Determine the (X, Y) coordinate at the center of the cell enclosing the given text.  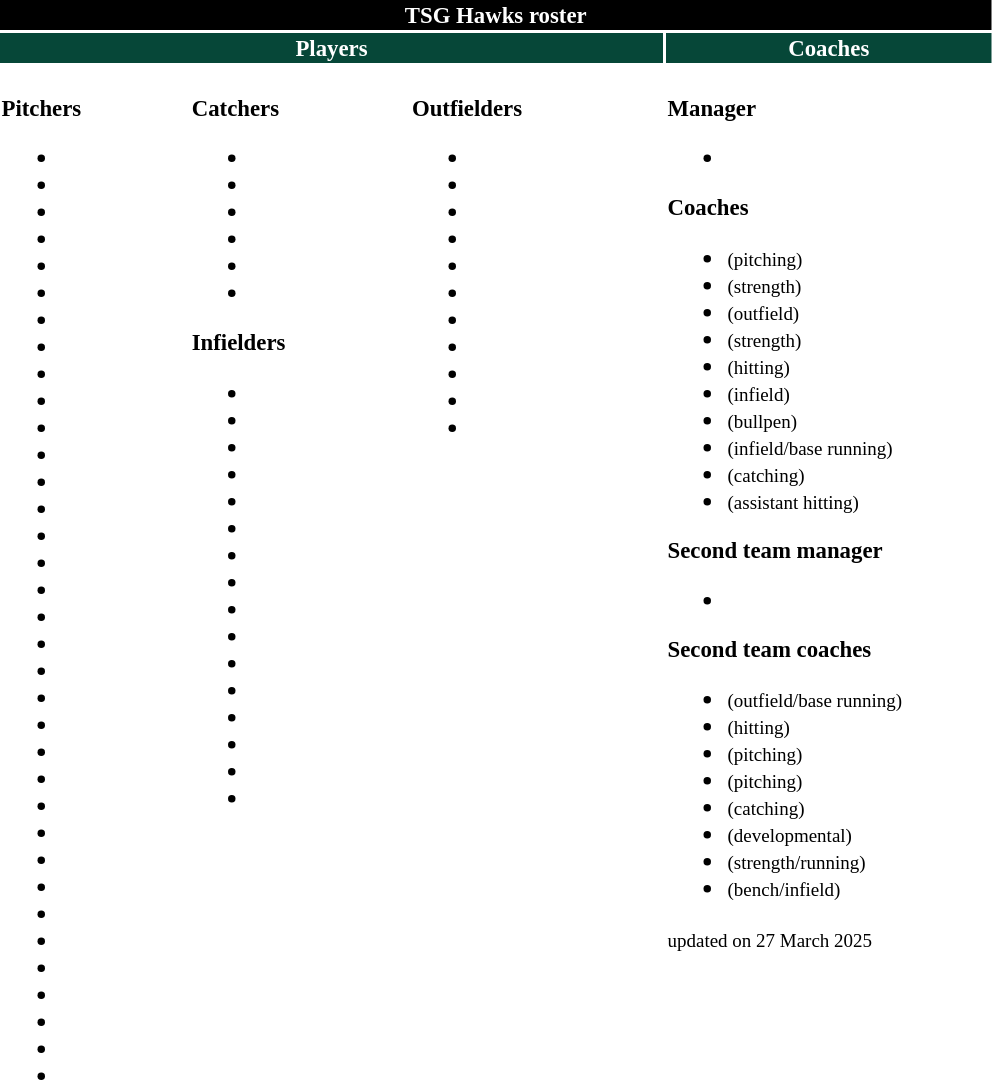
TSG Hawks roster (496, 15)
Coaches (829, 48)
Players (332, 48)
